Extract the [x, y] coordinate from the center of the cell holding the provided text.  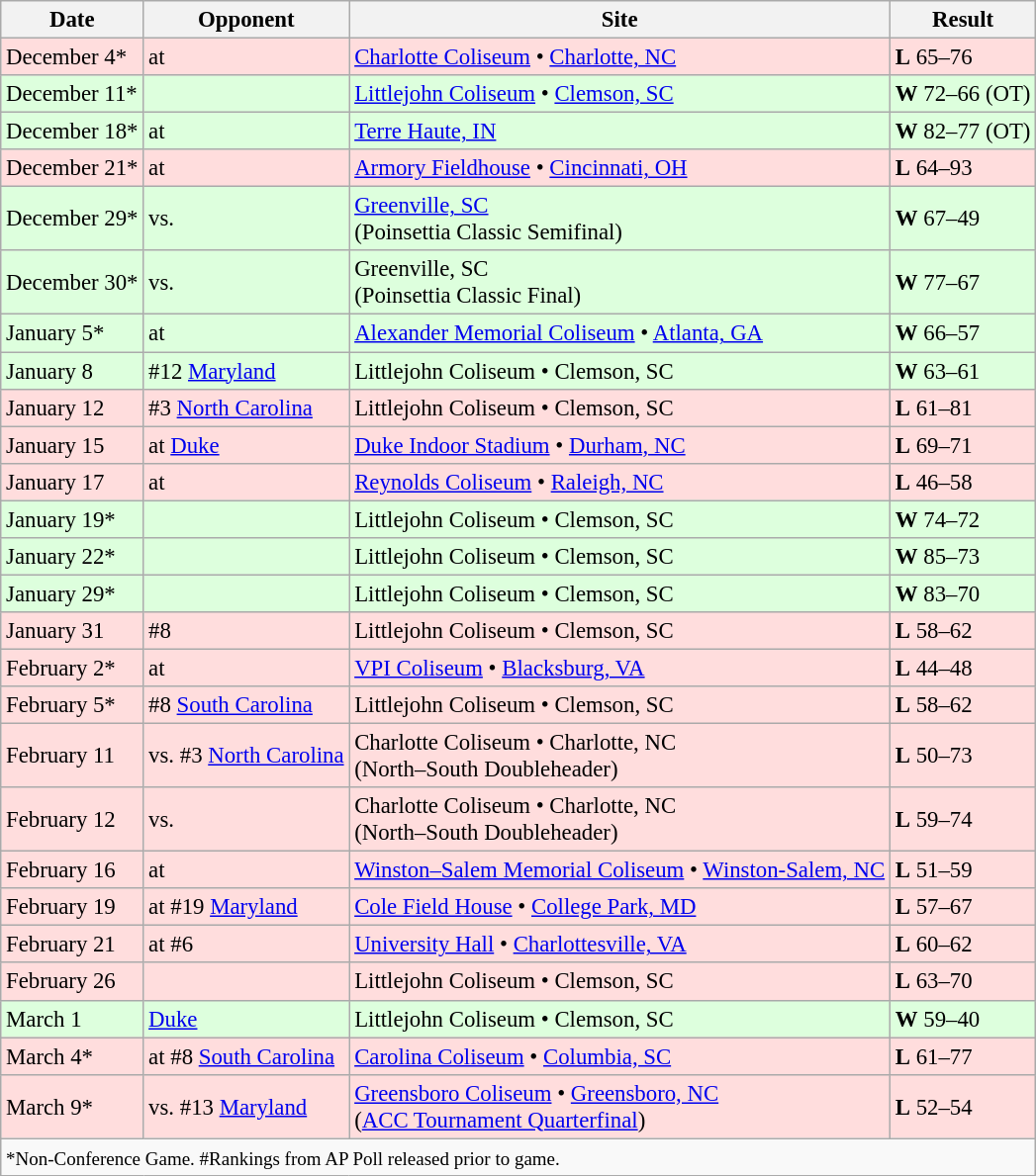
Greenville, SC(Poinsettia Classic Semifinal) [619, 220]
L 52–54 [962, 1106]
at #19 Maryland [246, 907]
February 5* [72, 705]
L 57–67 [962, 907]
W 67–49 [962, 220]
March 1 [72, 1019]
L 44–48 [962, 668]
L 59–74 [962, 819]
L 61–81 [962, 407]
Charlotte Coliseum • Charlotte, NC [619, 57]
W 59–40 [962, 1019]
W 83–70 [962, 593]
December 30* [72, 283]
Duke [246, 1019]
W 74–72 [962, 519]
at Duke [246, 445]
W 66–57 [962, 333]
Site [619, 20]
February 11 [72, 756]
January 31 [72, 631]
L 60–62 [962, 945]
L 61–77 [962, 1056]
L 51–59 [962, 870]
Duke Indoor Stadium • Durham, NC [619, 445]
at #8 South Carolina [246, 1056]
#8 South Carolina [246, 705]
January 22* [72, 557]
March 4* [72, 1056]
Armory Fieldhouse • Cincinnati, OH [619, 168]
December 29* [72, 220]
Greenville, SC(Poinsettia Classic Final) [619, 283]
Opponent [246, 20]
W 77–67 [962, 283]
#12 Maryland [246, 371]
January 12 [72, 407]
January 17 [72, 482]
December 11* [72, 94]
Alexander Memorial Coliseum • Atlanta, GA [619, 333]
L 69–71 [962, 445]
February 16 [72, 870]
*Non-Conference Game. #Rankings from AP Poll released prior to game. [518, 1157]
December 21* [72, 168]
vs. #3 North Carolina [246, 756]
L 50–73 [962, 756]
vs. #13 Maryland [246, 1106]
Terre Haute, IN [619, 132]
Winston–Salem Memorial Coliseum • Winston-Salem, NC [619, 870]
February 21 [72, 945]
January 29* [72, 593]
L 64–93 [962, 168]
December 4* [72, 57]
W 72–66 (OT) [962, 94]
VPI Coliseum • Blacksburg, VA [619, 668]
Carolina Coliseum • Columbia, SC [619, 1056]
Cole Field House • College Park, MD [619, 907]
February 19 [72, 907]
January 15 [72, 445]
December 18* [72, 132]
Date [72, 20]
Greensboro Coliseum • Greensboro, NC(ACC Tournament Quarterfinal) [619, 1106]
W 63–61 [962, 371]
February 12 [72, 819]
Reynolds Coliseum • Raleigh, NC [619, 482]
February 2* [72, 668]
L 46–58 [962, 482]
January 8 [72, 371]
February 26 [72, 982]
January 19* [72, 519]
W 82–77 (OT) [962, 132]
L 63–70 [962, 982]
W 85–73 [962, 557]
Result [962, 20]
at #6 [246, 945]
University Hall • Charlottesville, VA [619, 945]
March 9* [72, 1106]
L 65–76 [962, 57]
January 5* [72, 333]
#3 North Carolina [246, 407]
#8 [246, 631]
